Locate the cell with the specified text and output its (X, Y) center coordinate. 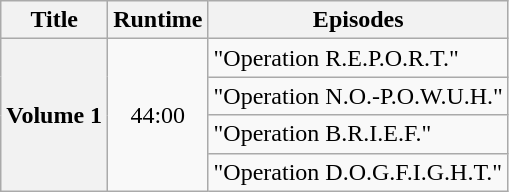
44:00 (158, 115)
"Operation N.O.-P.O.W.U.H." (358, 96)
"Operation B.R.I.E.F." (358, 134)
Episodes (358, 20)
Volume 1 (54, 115)
"Operation D.O.G.F.I.G.H.T." (358, 172)
Runtime (158, 20)
Title (54, 20)
"Operation R.E.P.O.R.T." (358, 58)
